Return the [x, y] coordinate for the center point of the cell that contains the specified text.  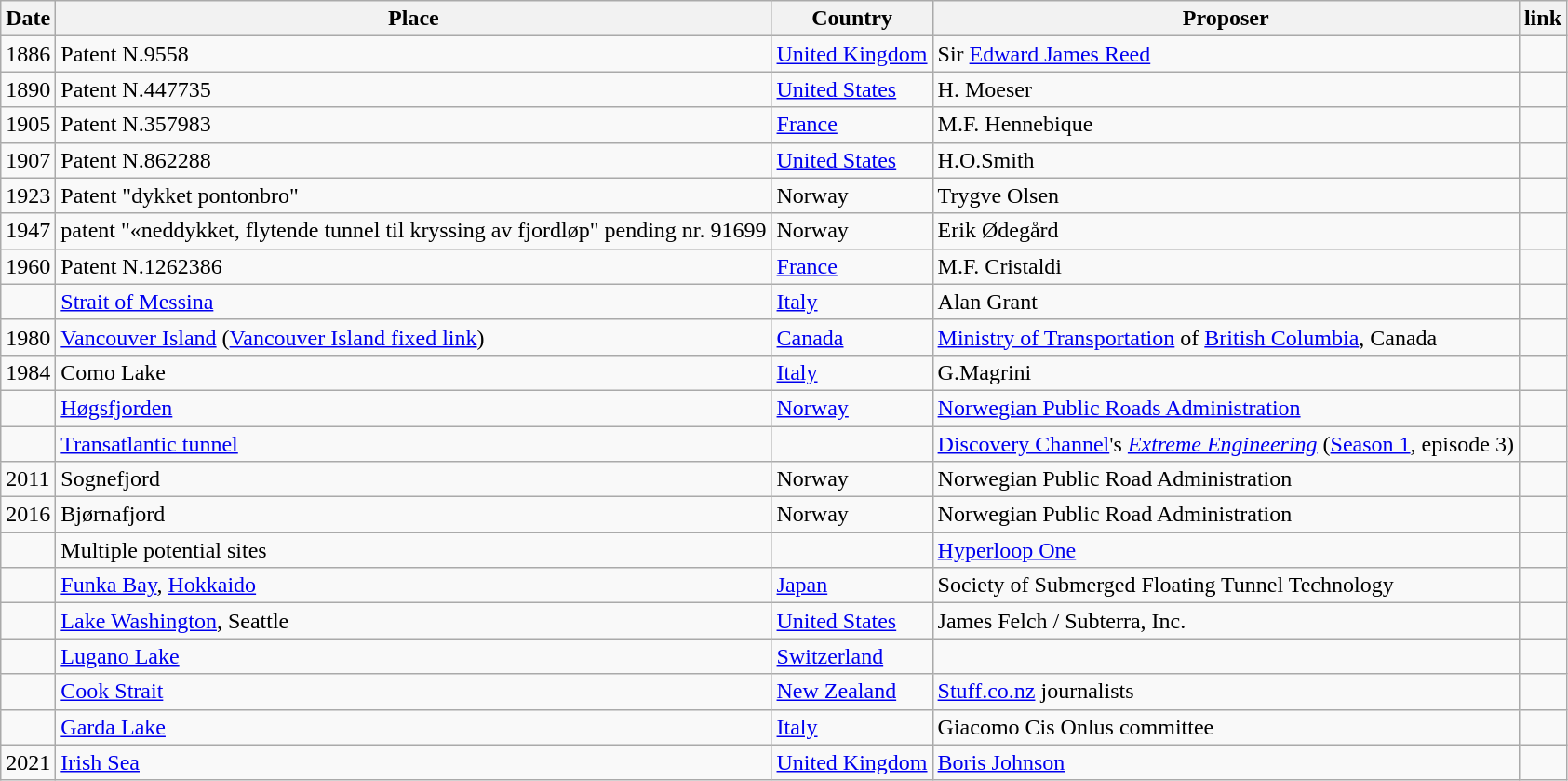
Proposer [1226, 19]
Høgsfjorden [413, 408]
Multiple potential sites [413, 550]
1947 [28, 231]
Vancouver Island (Vancouver Island fixed link) [413, 337]
Society of Submerged Floating Tunnel Technology [1226, 586]
1960 [28, 266]
1984 [28, 372]
1923 [28, 195]
1980 [28, 337]
Lake Washington, Seattle [413, 621]
2016 [28, 515]
Sir Edward James Reed [1226, 54]
Place [413, 19]
Strait of Messina [413, 302]
Alan Grant [1226, 302]
Japan [852, 586]
Funka Bay, Hokkaido [413, 586]
H.O.Smith [1226, 160]
Transatlantic tunnel [413, 444]
Patent N.862288 [413, 160]
Country [852, 19]
Switzerland [852, 656]
Irish Sea [413, 762]
1905 [28, 125]
Patent N.9558 [413, 54]
James Felch / Subterra, Inc. [1226, 621]
link [1543, 19]
Garda Lake [413, 727]
1907 [28, 160]
Erik Ødegård [1226, 231]
Lugano Lake [413, 656]
H. Moeser [1226, 89]
Boris Johnson [1226, 762]
2021 [28, 762]
2011 [28, 479]
Discovery Channel's Extreme Engineering (Season 1, episode 3) [1226, 444]
Cook Strait [413, 692]
Patent N.357983 [413, 125]
Patent N.447735 [413, 89]
Stuff.co.nz journalists [1226, 692]
Patent N.1262386 [413, 266]
M.F. Cristaldi [1226, 266]
patent "«neddykket, flytende tunnel til kryssing av fjordløp" pending nr. 91699 [413, 231]
Canada [852, 337]
Ministry of Transportation of British Columbia, Canada [1226, 337]
New Zealand [852, 692]
Hyperloop One [1226, 550]
Norwegian Public Roads Administration [1226, 408]
Sognefjord [413, 479]
M.F. Hennebique [1226, 125]
Como Lake [413, 372]
Bjørnafjord [413, 515]
Giacomo Cis Onlus committee [1226, 727]
Date [28, 19]
1886 [28, 54]
1890 [28, 89]
G.Magrini [1226, 372]
Trygve Olsen [1226, 195]
Patent "dykket pontonbro" [413, 195]
